Extract the (X, Y) coordinate from the center of the cell holding the provided text.  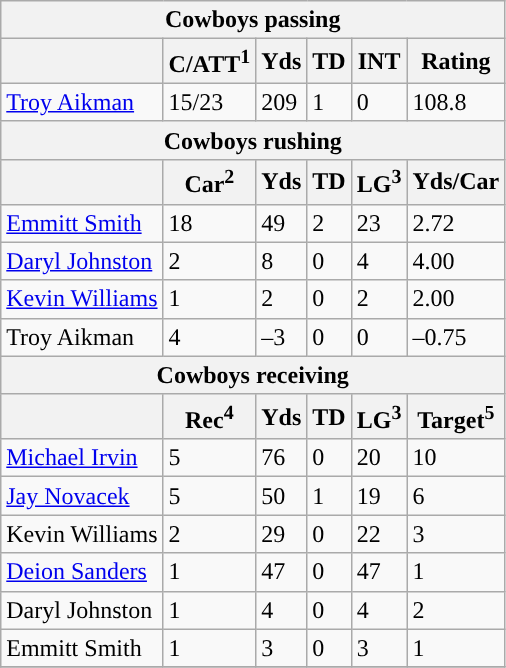
49 (282, 223)
INT (379, 62)
209 (282, 102)
8 (282, 261)
Jay Novacek (82, 496)
15/23 (210, 102)
6 (456, 496)
Rating (456, 62)
Rec4 (210, 416)
2.00 (456, 299)
76 (282, 458)
10 (456, 458)
50 (282, 496)
4.00 (456, 261)
18 (210, 223)
Cowboys receiving (253, 375)
2.72 (456, 223)
–3 (282, 337)
Target5 (456, 416)
19 (379, 496)
Michael Irvin (82, 458)
Yds/Car (456, 182)
Cowboys rushing (253, 140)
29 (282, 534)
C/ATT1 (210, 62)
–0.75 (456, 337)
20 (379, 458)
23 (379, 223)
108.8 (456, 102)
Deion Sanders (82, 572)
Cowboys passing (253, 20)
Car2 (210, 182)
22 (379, 534)
